Return (x, y) of the center of cell containing provided text 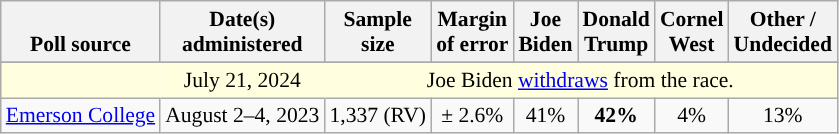
Poll source (80, 32)
± 2.6% (472, 116)
Marginof error (472, 32)
JoeBiden (545, 32)
13% (783, 116)
Other /Undecided (783, 32)
DonaldTrump (616, 32)
August 2–4, 2023 (242, 116)
4% (692, 116)
1,337 (RV) (378, 116)
Date(s)administered (242, 32)
July 21, 2024 (242, 80)
Joe Biden withdraws from the race. (580, 80)
Samplesize (378, 32)
Emerson College (80, 116)
CornelWest (692, 32)
42% (616, 116)
41% (545, 116)
